Capture the cell that displays the provided text and extract its (x, y) central coordinate. 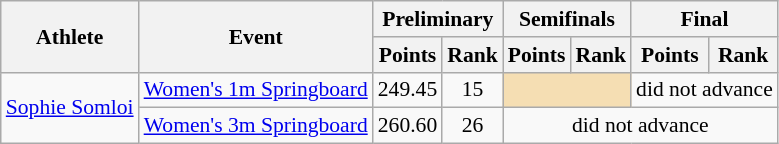
Women's 3m Springboard (256, 126)
249.45 (408, 90)
Sophie Somloi (70, 108)
Semifinals (567, 19)
26 (472, 126)
Preliminary (438, 19)
Women's 1m Springboard (256, 90)
Event (256, 36)
15 (472, 90)
Final (704, 19)
Athlete (70, 36)
260.60 (408, 126)
